Return the [X, Y] coordinate for the center point of the cell that contains the specified text.  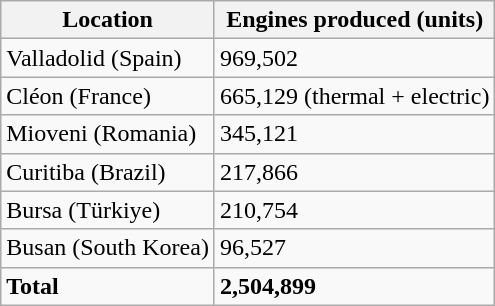
Cléon (France) [108, 96]
Total [108, 286]
969,502 [354, 58]
Curitiba (Brazil) [108, 172]
345,121 [354, 134]
Valladolid (Spain) [108, 58]
Busan (South Korea) [108, 248]
Engines produced (units) [354, 20]
Mioveni (Romania) [108, 134]
2,504,899 [354, 286]
210,754 [354, 210]
96,527 [354, 248]
Location [108, 20]
217,866 [354, 172]
665,129 (thermal + electric) [354, 96]
Bursa (Türkiye) [108, 210]
